Determine the (X, Y) coordinate at the center of the cell enclosing the given text.  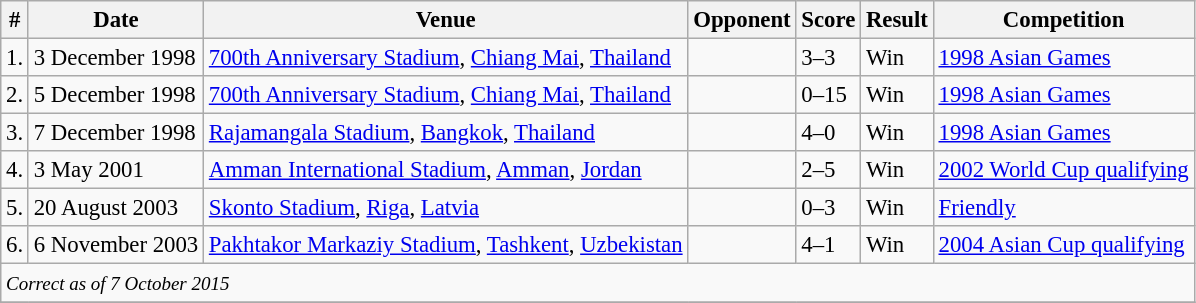
4. (15, 170)
1. (15, 58)
Score (828, 20)
Skonto Stadium, Riga, Latvia (446, 208)
Amman International Stadium, Amman, Jordan (446, 170)
Venue (446, 20)
3–3 (828, 58)
3 December 1998 (116, 58)
4–1 (828, 245)
5. (15, 208)
5 December 1998 (116, 95)
2–5 (828, 170)
Correct as of 7 October 2015 (598, 283)
Competition (1064, 20)
2004 Asian Cup qualifying (1064, 245)
0–15 (828, 95)
2002 World Cup qualifying (1064, 170)
# (15, 20)
4–0 (828, 133)
Opponent (742, 20)
0–3 (828, 208)
Rajamangala Stadium, Bangkok, Thailand (446, 133)
2. (15, 95)
6. (15, 245)
7 December 1998 (116, 133)
Friendly (1064, 208)
20 August 2003 (116, 208)
Result (898, 20)
3 May 2001 (116, 170)
3. (15, 133)
6 November 2003 (116, 245)
Pakhtakor Markaziy Stadium, Tashkent, Uzbekistan (446, 245)
Date (116, 20)
